Detect which cell encompasses the target text, then output its [X, Y] center coordinate. 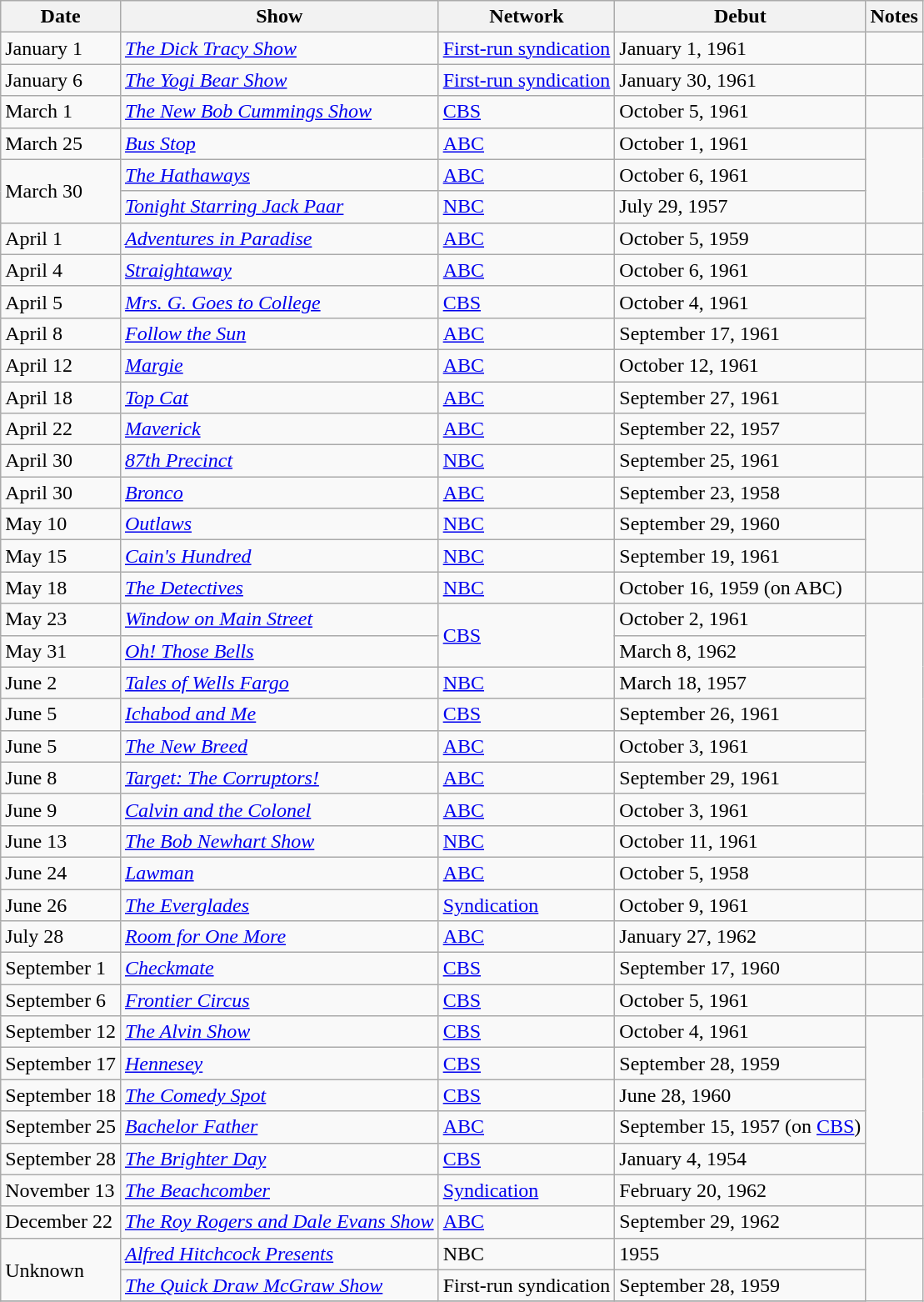
February 20, 1962 [740, 1190]
March 8, 1962 [740, 651]
September 18 [61, 1095]
June 9 [61, 809]
September 23, 1958 [740, 493]
April 8 [61, 333]
September 17, 1961 [740, 333]
Straightaway [279, 270]
Frontier Circus [279, 1000]
October 16, 1959 (on ABC) [740, 588]
September 19, 1961 [740, 556]
May 23 [61, 619]
May 15 [61, 556]
September 1 [61, 969]
January 4, 1954 [740, 1159]
Network [527, 17]
May 18 [61, 588]
Adventures in Paradise [279, 238]
April 4 [61, 270]
The Beachcomber [279, 1190]
March 25 [61, 143]
The Yogi Bear Show [279, 80]
Tales of Wells Fargo [279, 683]
Unknown [61, 1269]
October 11, 1961 [740, 841]
Margie [279, 365]
December 22 [61, 1222]
June 8 [61, 778]
June 13 [61, 841]
Debut [740, 17]
May 31 [61, 651]
Calvin and the Colonel [279, 809]
Tonight Starring Jack Paar [279, 207]
Cain's Hundred [279, 556]
April 12 [61, 365]
April 22 [61, 429]
October 12, 1961 [740, 365]
Window on Main Street [279, 619]
January 1 [61, 48]
April 5 [61, 302]
Date [61, 17]
Lawman [279, 873]
Mrs. G. Goes to College [279, 302]
January 1, 1961 [740, 48]
June 28, 1960 [740, 1095]
January 27, 1962 [740, 937]
September 15, 1957 (on CBS) [740, 1127]
Outlaws [279, 524]
Top Cat [279, 398]
The Alvin Show [279, 1032]
1955 [740, 1254]
September 27, 1961 [740, 398]
June 2 [61, 683]
October 5, 1958 [740, 873]
June 26 [61, 904]
September 6 [61, 1000]
The Quick Draw McGraw Show [279, 1285]
The New Breed [279, 746]
The Hathaways [279, 175]
September 28 [61, 1159]
September 22, 1957 [740, 429]
The Comedy Spot [279, 1095]
September 17 [61, 1064]
November 13 [61, 1190]
The Roy Rogers and Dale Evans Show [279, 1222]
Room for One More [279, 937]
January 30, 1961 [740, 80]
September 29, 1961 [740, 778]
September 12 [61, 1032]
Show [279, 17]
October 1, 1961 [740, 143]
March 1 [61, 112]
October 2, 1961 [740, 619]
April 18 [61, 398]
The Everglades [279, 904]
September 25 [61, 1127]
September 25, 1961 [740, 461]
July 28 [61, 937]
March 18, 1957 [740, 683]
June 24 [61, 873]
Bus Stop [279, 143]
September 29, 1960 [740, 524]
September 29, 1962 [740, 1222]
Hennesey [279, 1064]
Notes [894, 17]
Target: The Corruptors! [279, 778]
The Detectives [279, 588]
April 1 [61, 238]
Bachelor Father [279, 1127]
87th Precinct [279, 461]
Follow the Sun [279, 333]
The Bob Newhart Show [279, 841]
The Dick Tracy Show [279, 48]
The New Bob Cummings Show [279, 112]
Oh! Those Bells [279, 651]
September 17, 1960 [740, 969]
Bronco [279, 493]
Alfred Hitchcock Presents [279, 1254]
March 30 [61, 191]
January 6 [61, 80]
The Brighter Day [279, 1159]
September 26, 1961 [740, 714]
October 9, 1961 [740, 904]
Ichabod and Me [279, 714]
May 10 [61, 524]
Checkmate [279, 969]
Maverick [279, 429]
July 29, 1957 [740, 207]
October 5, 1959 [740, 238]
